Find where the given text appears and provide that cell's center as [X, Y] coordinate. 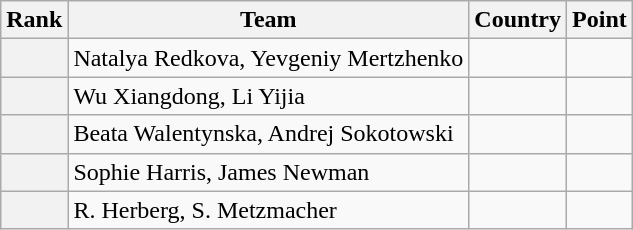
Point [600, 20]
Rank [34, 20]
Team [268, 20]
Natalya Redkova, Yevgeniy Mertzhenko [268, 58]
Country [518, 20]
Beata Walentynska, Andrej Sokotowski [268, 134]
Sophie Harris, James Newman [268, 172]
R. Herberg, S. Metzmacher [268, 210]
Wu Xiangdong, Li Yijia [268, 96]
